Pinpoint the cell where the given text exists, returning its (X, Y) midpoint coordinate. 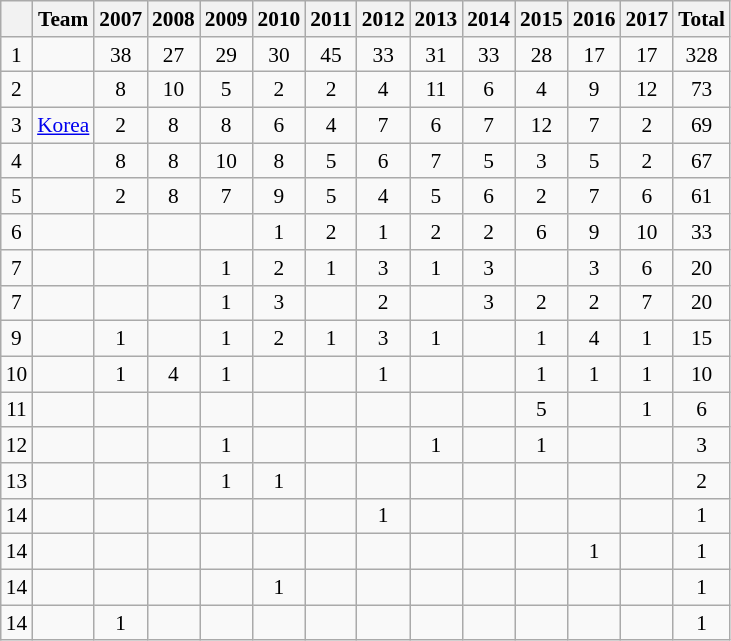
2014 (488, 19)
Team (63, 19)
73 (702, 90)
2015 (542, 19)
38 (120, 55)
61 (702, 197)
2013 (436, 19)
2017 (648, 19)
45 (331, 55)
29 (226, 55)
2009 (226, 19)
328 (702, 55)
2008 (174, 19)
69 (702, 126)
30 (280, 55)
2012 (384, 19)
Total (702, 19)
67 (702, 161)
15 (702, 339)
2011 (331, 19)
Korea (63, 126)
13 (16, 481)
28 (542, 55)
27 (174, 55)
2016 (594, 19)
2010 (280, 19)
2007 (120, 19)
31 (436, 55)
